Capture the cell that displays the provided text and extract its [X, Y] central coordinate. 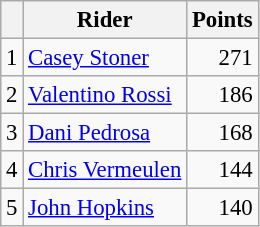
Points [222, 20]
Chris Vermeulen [105, 170]
3 [12, 133]
Dani Pedrosa [105, 133]
5 [12, 208]
271 [222, 58]
Rider [105, 20]
168 [222, 133]
4 [12, 170]
Valentino Rossi [105, 95]
John Hopkins [105, 208]
Casey Stoner [105, 58]
140 [222, 208]
186 [222, 95]
144 [222, 170]
2 [12, 95]
1 [12, 58]
